Return the (x, y) coordinate for the center point of the cell that contains the specified text.  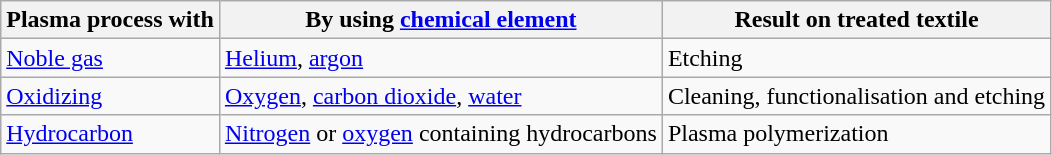
Oxidizing (110, 96)
By using chemical element (440, 20)
Hydrocarbon (110, 134)
Plasma polymerization (856, 134)
Plasma process with (110, 20)
Noble gas (110, 58)
Oxygen, carbon dioxide, water (440, 96)
Helium, argon (440, 58)
Cleaning, functionalisation and etching (856, 96)
Result on treated textile (856, 20)
Nitrogen or oxygen containing hydrocarbons (440, 134)
Etching (856, 58)
